Provide the (X, Y) coordinate of the cell's center where the given text is located.  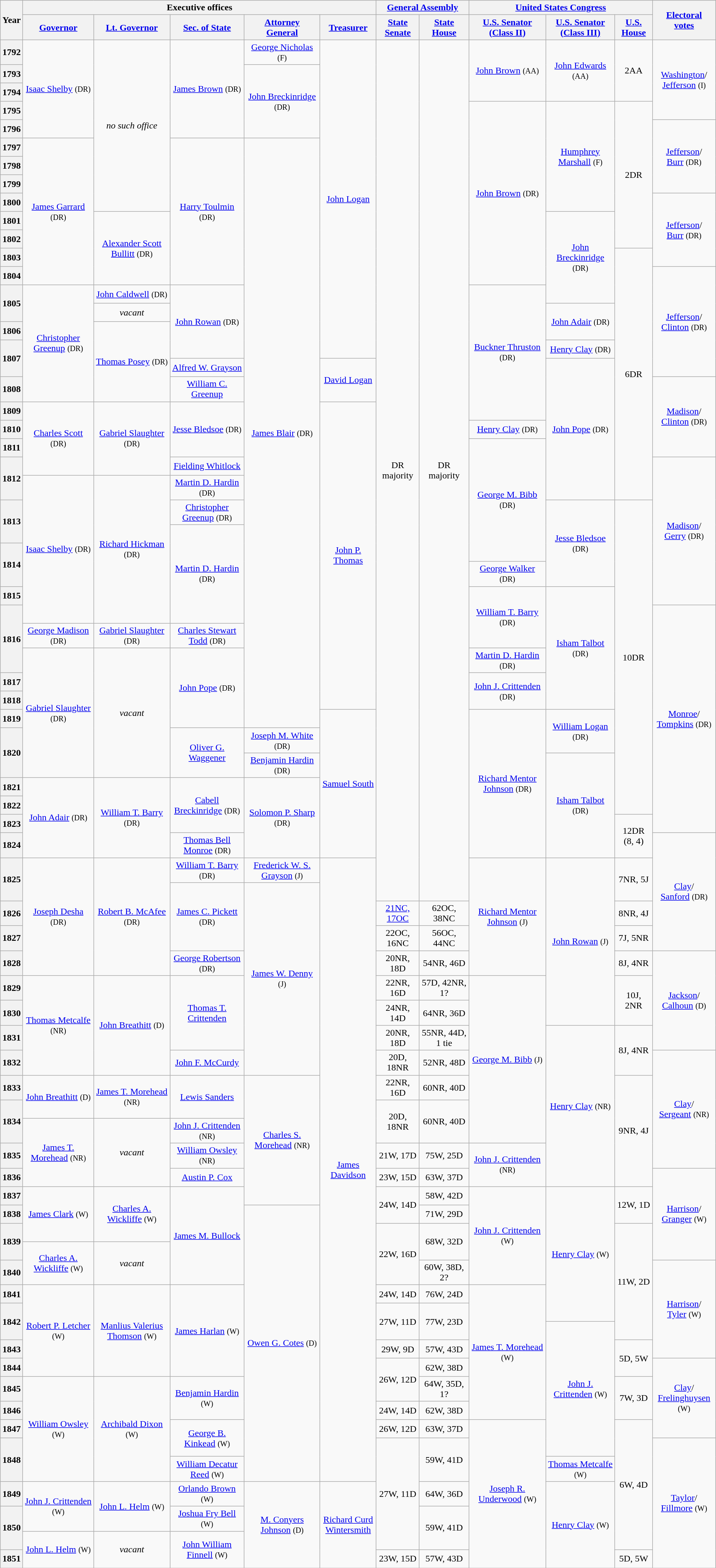
1801 (11, 221)
Owen G. Cotes (D) (282, 1343)
21W, 17D (398, 1156)
no such office (132, 125)
56OC, 44NC (444, 939)
John Edwards (AA) (581, 70)
James Harlan (W) (207, 1331)
1792 (11, 52)
Joseph R. Underwood (W) (507, 1494)
54NR, 46D (444, 963)
58W, 42D (444, 1196)
Samuel South (348, 783)
Electoralvotes (684, 20)
6W, 4D (634, 1485)
9NR, 4J (634, 1130)
James Clark (W) (58, 1214)
Thomas Metcalfe (W) (581, 1469)
Lewis Sanders (207, 1097)
Thomas T. Crittenden (207, 1013)
Frederick W. S. Grayson (J) (282, 870)
John Logan (348, 199)
1816 (11, 639)
1838 (11, 1214)
24NR, 14D (398, 1013)
22OC, 16NC (398, 939)
Sec. of State (207, 28)
Orlando Brown (W) (207, 1494)
U.S. Senator(Class III) (581, 28)
1849 (11, 1494)
1820 (11, 753)
2AA (634, 70)
1812 (11, 478)
Charles S. Morehead (NR) (282, 1140)
64W, 35D, 1? (444, 1389)
Joshua Fry Bell (W) (207, 1518)
1800 (11, 202)
1815 (11, 595)
1841 (11, 1294)
Thomas Metcalfe (NR) (58, 1025)
7J, 5NR (634, 939)
Madison/Clinton (DR) (684, 417)
Executive offices (200, 8)
James Garrard (DR) (58, 211)
Benjamin Hardin (DR) (282, 765)
1843 (11, 1349)
Oliver G. Waggener (207, 753)
10DR (634, 657)
1823 (11, 823)
1814 (11, 564)
Monroe/Tompkins (DR) (684, 719)
55NR, 44D, 1 tie (444, 1038)
George M. Bibb (DR) (507, 500)
Harrison/Tyler (W) (684, 1309)
1804 (11, 276)
Robert P. Letcher (W) (58, 1331)
Henry Clay (NR) (581, 1106)
George Nicholas (F) (282, 52)
Richard Mentor Johnson (J) (507, 916)
William Owsley (NR) (207, 1156)
John Brown (AA) (507, 70)
1845 (11, 1389)
George Robertson (DR) (207, 963)
10J, 2NR (634, 1000)
1806 (11, 331)
1830 (11, 1013)
52NR, 48D (444, 1062)
1847 (11, 1429)
Year (11, 20)
William Owsley (W) (58, 1429)
Charles Stewart Todd (DR) (207, 636)
1833 (11, 1088)
1850 (11, 1527)
1844 (11, 1367)
22W, 16D (398, 1254)
1842 (11, 1321)
Washington/Jefferson (I) (684, 80)
1822 (11, 805)
John William Finnell (W) (207, 1550)
Robert B. McAfee (DR) (132, 916)
George M. Bibb (J) (507, 1059)
1824 (11, 845)
James Blair (DR) (282, 433)
Manlius Valerius Thomson (W) (132, 1331)
1810 (11, 429)
Richard CurdWintersmith (348, 1524)
29W, 9D (398, 1349)
1797 (11, 147)
Cabell Breckinridge (DR) (207, 805)
John Caldwell (DR) (132, 294)
68W, 32D (444, 1241)
1803 (11, 257)
James C. Pickett (DR) (207, 917)
George Walker (DR) (507, 574)
1832 (11, 1062)
John P. Thomas (348, 555)
62OC, 38NC (444, 913)
Buckner Thruston (DR) (507, 353)
John F. McCurdy (207, 1062)
75W, 25D (444, 1156)
1805 (11, 303)
William Decatur Reed (W) (207, 1469)
1808 (11, 389)
6DR (634, 374)
Richard Hickman (DR) (132, 549)
1829 (11, 988)
General Assembly (423, 8)
1827 (11, 939)
Humphrey Marshall (F) (581, 156)
James T. Morehead (W) (507, 1352)
Solomon P. Sharp (DR) (282, 818)
James W. Denny (J) (282, 979)
1837 (11, 1196)
Benjamin Hardin (W) (207, 1398)
77W, 23D (444, 1321)
1802 (11, 239)
James Brown (DR) (207, 89)
Joseph Desha (DR) (58, 916)
James Davidson (348, 1169)
11W, 2D (634, 1281)
1848 (11, 1459)
Charles Scott (DR) (58, 438)
1795 (11, 111)
Thomas Posey (DR) (132, 362)
Joseph M. White (DR) (282, 740)
1796 (11, 129)
1798 (11, 166)
Richard Mentor Johnson (DR) (507, 783)
1839 (11, 1241)
M. Conyers Johnson (D) (282, 1524)
Alexander Scott Bullitt (DR) (132, 248)
1851 (11, 1559)
Treasurer (348, 28)
John Rowan (DR) (207, 322)
1834 (11, 1121)
William Logan (DR) (581, 731)
Clay/Frelinghuysen (W) (684, 1398)
1846 (11, 1410)
Clay/Sergeant (NR) (684, 1109)
John Rowan (J) (581, 941)
1828 (11, 963)
Madison/Gerry (DR) (684, 531)
7NR, 5J (634, 879)
Archibald Dixon (W) (132, 1429)
John Brown (DR) (507, 193)
64W, 36D (444, 1494)
1817 (11, 682)
Alfred W. Grayson (207, 368)
1794 (11, 92)
U.S.House (634, 28)
Harrison/Granger (W) (684, 1214)
Thomas Bell Monroe (DR) (207, 845)
Lt. Governor (132, 28)
76W, 24D (444, 1294)
71W, 29D (444, 1214)
George Madison (DR) (58, 636)
Clay/Sanford (DR) (684, 891)
Harry Toulmin (DR) (207, 211)
60W, 38D, 2? (444, 1272)
Jackson/Calhoun (D) (684, 1000)
U.S. Senator(Class II) (507, 28)
John J. Crittenden (DR) (507, 691)
State Senate (398, 28)
1811 (11, 447)
Jefferson/Clinton (DR) (684, 322)
1813 (11, 522)
Governor (58, 28)
64NR, 36D (444, 1013)
21NC, 17OC (398, 913)
2DR (634, 175)
12DR (8, 4) (634, 836)
James M. Bullock (207, 1235)
1809 (11, 411)
1818 (11, 700)
1807 (11, 358)
1831 (11, 1038)
1825 (11, 879)
1826 (11, 913)
George B. Kinkead (W) (207, 1438)
1819 (11, 719)
57D, 42NR, 1? (444, 988)
State House (444, 28)
1821 (11, 787)
8NR, 4J (634, 913)
Taylor/Fillmore (W) (684, 1503)
Austin P. Cox (207, 1177)
12W, 1D (634, 1205)
David Logan (348, 380)
Fielding Whitlock (207, 466)
William C. Greenup (207, 389)
AttorneyGeneral (282, 28)
7W, 3D (634, 1398)
United States Congress (561, 8)
1799 (11, 184)
1793 (11, 74)
1836 (11, 1177)
1840 (11, 1272)
1835 (11, 1156)
